Capture the cell that displays the provided text and extract its (X, Y) central coordinate. 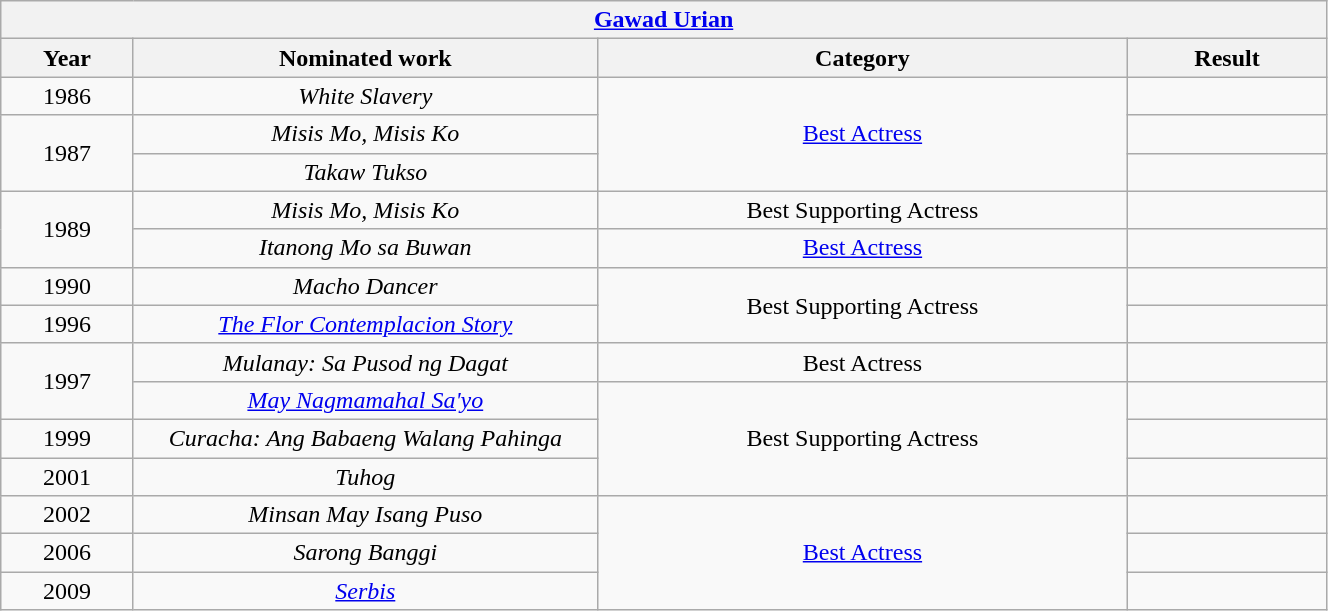
Mulanay: Sa Pusod ng Dagat (365, 362)
White Slavery (365, 96)
Itanong Mo sa Buwan (365, 248)
Result (1228, 58)
Macho Dancer (365, 286)
Tuhog (365, 477)
Sarong Banggi (365, 553)
1989 (68, 229)
Curacha: Ang Babaeng Walang Pahinga (365, 438)
2009 (68, 591)
The Flor Contemplacion Story (365, 324)
1986 (68, 96)
2002 (68, 515)
1990 (68, 286)
Takaw Tukso (365, 172)
Category (862, 58)
Gawad Urian (664, 20)
Serbis (365, 591)
2006 (68, 553)
May Nagmamahal Sa'yo (365, 400)
1996 (68, 324)
1999 (68, 438)
Minsan May Isang Puso (365, 515)
1987 (68, 153)
Year (68, 58)
Nominated work (365, 58)
2001 (68, 477)
1997 (68, 381)
